For the text-containing cell, return its midpoint in (X, Y) coordinate format. 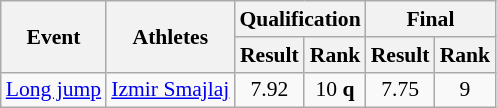
Event (54, 36)
7.92 (269, 90)
Izmir Smajlaj (170, 90)
Long jump (54, 90)
9 (466, 90)
Final (430, 19)
7.75 (400, 90)
Athletes (170, 36)
Qualification (300, 19)
10 q (334, 90)
